For the text-containing cell, return its midpoint in [x, y] coordinate format. 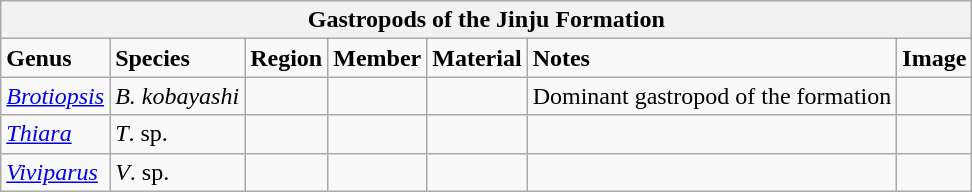
Region [286, 58]
T. sp. [178, 134]
Image [934, 58]
V. sp. [178, 172]
B. kobayashi [178, 96]
Member [378, 58]
Gastropods of the Jinju Formation [486, 20]
Thiara [56, 134]
Notes [712, 58]
Material [477, 58]
Species [178, 58]
Viviparus [56, 172]
Brotiopsis [56, 96]
Dominant gastropod of the formation [712, 96]
Genus [56, 58]
